Return the [X, Y] coordinate for the center point of the cell that contains the specified text.  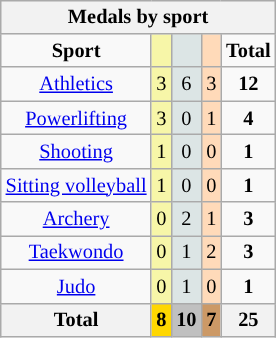
12 [248, 84]
Medals by sport [138, 17]
Athletics [76, 84]
6 [186, 84]
10 [186, 320]
Taekwondo [76, 253]
Judo [76, 286]
Shooting [76, 152]
Sport [76, 51]
8 [161, 320]
7 [211, 320]
Sitting volleyball [76, 185]
25 [248, 320]
Archery [76, 219]
4 [248, 118]
Powerlifting [76, 118]
